From the cell containing the given text, extract its center point as [x, y] coordinate. 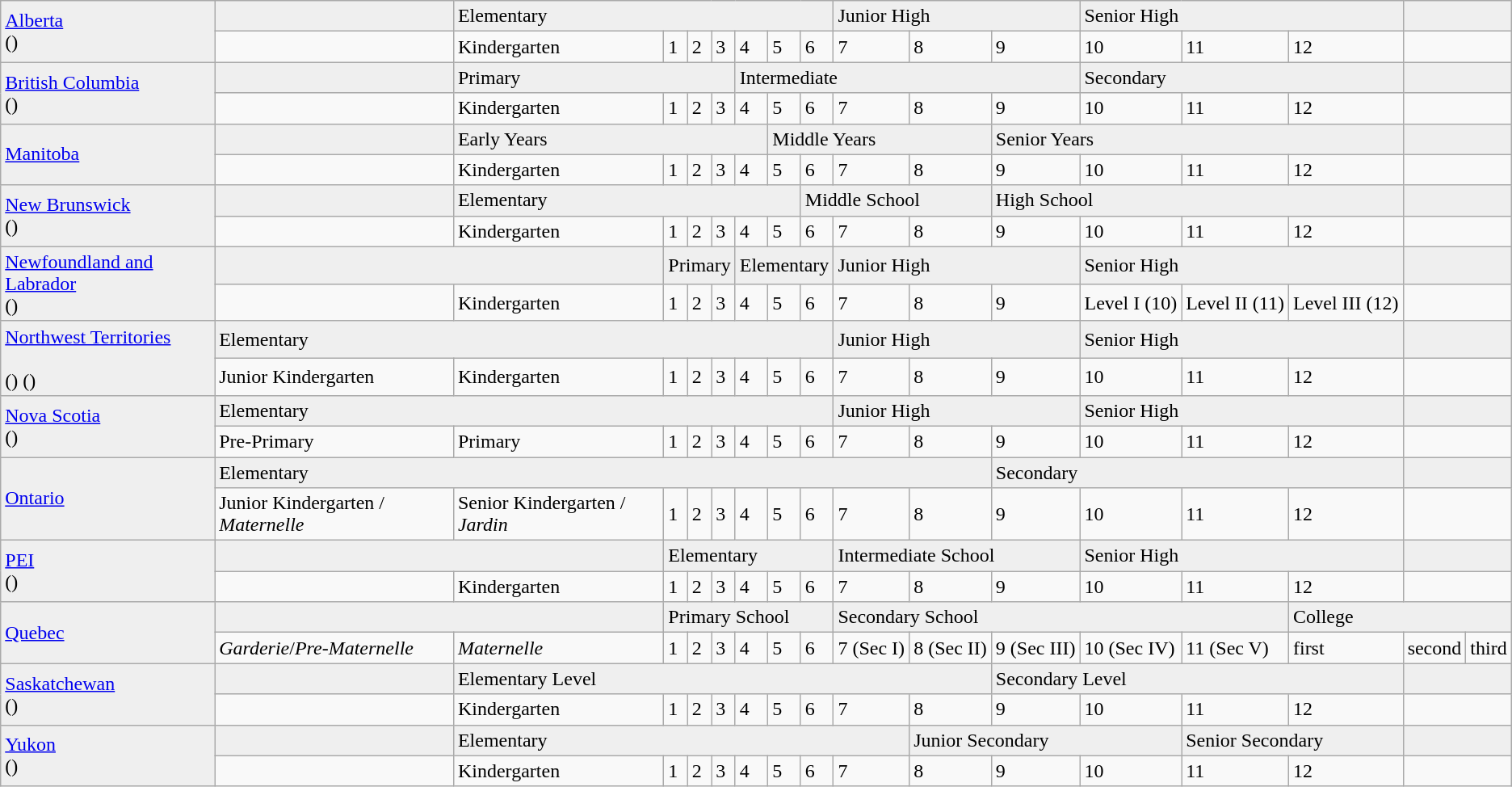
Quebec [108, 633]
third [1489, 648]
11 (Sec V) [1236, 648]
Level II (11) [1236, 302]
Alberta() [108, 32]
College [1400, 617]
Maternelle [558, 648]
Yukon() [108, 755]
Junior Secondary [1045, 740]
Elementary Level [722, 679]
Primary School [749, 617]
British Columbia() [108, 93]
Saskatchewan() [108, 694]
Middle Years [880, 139]
Early Years [611, 139]
Level I (10) [1131, 302]
7 (Sec I) [871, 648]
Secondary School [1061, 617]
Senior Years [1197, 139]
Senior Kindergarten / Jardin [558, 514]
Manitoba [108, 154]
Level III (12) [1346, 302]
Junior Kindergarten / Maternelle [334, 514]
9 (Sec III) [1035, 648]
Secondary Level [1197, 679]
Senior Secondary [1292, 740]
Intermediate [908, 78]
New Brunswick() [108, 216]
8 (Sec II) [951, 648]
Pre-Primary [334, 441]
PEI() [108, 571]
High School [1197, 200]
Northwest Territories() () [108, 358]
Intermediate School [956, 556]
Garderie/Pre-Maternelle [334, 648]
Nova Scotia() [108, 426]
Ontario [108, 499]
Junior Kindergarten [334, 377]
second [1434, 648]
first [1346, 648]
Newfoundland and Labrador() [108, 284]
10 (Sec IV) [1131, 648]
Middle School [896, 200]
